Scan for the cell matching the given text and deliver its [x, y] coordinate at center. 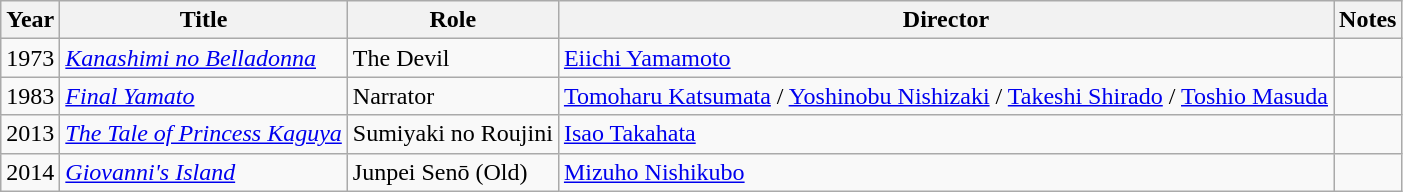
Title [204, 20]
Eiichi Yamamoto [946, 58]
Giovanni's Island [204, 172]
1973 [30, 58]
Isao Takahata [946, 134]
2013 [30, 134]
1983 [30, 96]
Year [30, 20]
Kanashimi no Belladonna [204, 58]
Role [452, 20]
Director [946, 20]
The Tale of Princess Kaguya [204, 134]
Sumiyaki no Roujini [452, 134]
2014 [30, 172]
Mizuho Nishikubo [946, 172]
Junpei Senō (Old) [452, 172]
Tomoharu Katsumata / Yoshinobu Nishizaki / Takeshi Shirado / Toshio Masuda [946, 96]
The Devil [452, 58]
Narrator [452, 96]
Final Yamato [204, 96]
Notes [1368, 20]
